Find where the given text appears and provide that cell's center as [X, Y] coordinate. 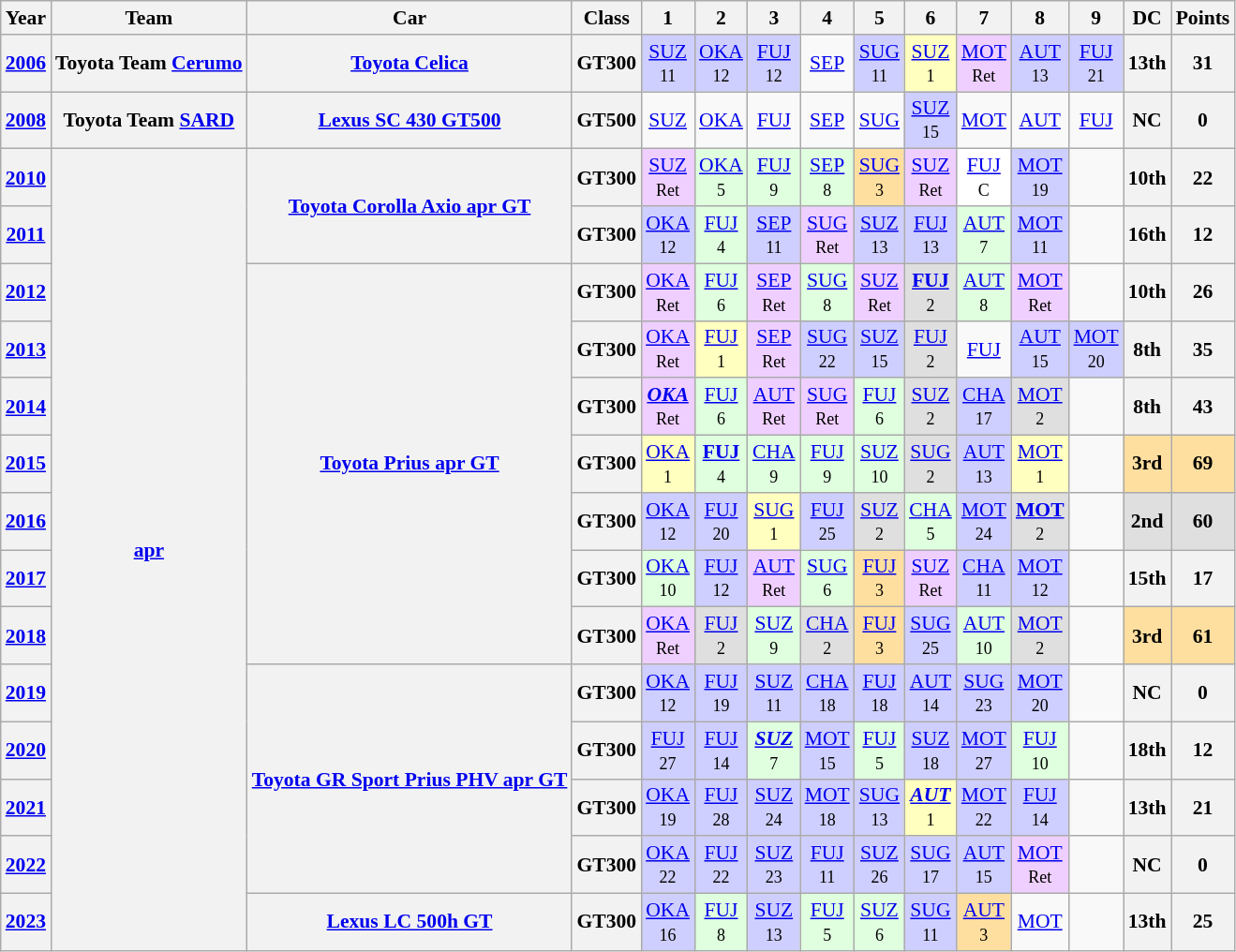
SUG23 [984, 693]
FUJ25 [827, 521]
MOT19 [1040, 178]
2017 [26, 579]
FUJ1 [722, 349]
FUJ28 [722, 808]
AUT3 [984, 922]
CHA11 [984, 579]
OKA1 [667, 465]
AUT [1040, 120]
GT500 [606, 120]
OKA5 [722, 178]
2013 [26, 349]
FUJ11 [827, 866]
SUZ1 [931, 64]
SUZ18 [931, 750]
SUZ24 [774, 808]
2018 [26, 635]
apr [149, 550]
MOT24 [984, 521]
18th [1147, 750]
60 [1203, 521]
CHA5 [931, 521]
21 [1203, 808]
MOT22 [984, 808]
SUG1 [774, 521]
FUJ22 [722, 866]
Year [26, 18]
17 [1203, 579]
2011 [26, 234]
SUZ26 [879, 866]
SUG2 [931, 465]
Team [149, 18]
MOT27 [984, 750]
FUJ10 [1040, 750]
SUG17 [931, 866]
Car [410, 18]
2021 [26, 808]
2008 [26, 120]
FUJ27 [667, 750]
CHA9 [774, 465]
2022 [26, 866]
AUT7 [984, 234]
MOT15 [827, 750]
OKA10 [667, 579]
9 [1096, 18]
25 [1203, 922]
FUJ18 [879, 693]
Lexus SC 430 GT500 [410, 120]
2020 [26, 750]
CHA18 [827, 693]
4 [827, 18]
22 [1203, 178]
2014 [26, 407]
7 [984, 18]
Toyota Team Cerumo [149, 64]
FUJC [984, 178]
OKA22 [667, 866]
DC [1147, 18]
FUJ13 [931, 234]
SUZ10 [879, 465]
2015 [26, 465]
Class [606, 18]
CHA2 [827, 635]
15th [1147, 579]
16th [1147, 234]
MOT11 [1040, 234]
SUZ23 [774, 866]
FUJ8 [722, 922]
35 [1203, 349]
Toyota Team SARD [149, 120]
3 [774, 18]
8 [1040, 18]
5 [879, 18]
Toyota Celica [410, 64]
MOT12 [1040, 579]
AUT10 [984, 635]
OKA16 [667, 922]
2nd [1147, 521]
AUT1 [931, 808]
43 [1203, 407]
FUJ21 [1096, 64]
SUG22 [827, 349]
SEP11 [774, 234]
Toyota GR Sport Prius PHV apr GT [410, 779]
2010 [26, 178]
69 [1203, 465]
SUG25 [931, 635]
SUZ [667, 120]
SUZ7 [774, 750]
2023 [26, 922]
Points [1203, 18]
2 [722, 18]
2019 [26, 693]
1 [667, 18]
61 [1203, 635]
SEP8 [827, 178]
2016 [26, 521]
SUG8 [827, 292]
SUG3 [879, 178]
26 [1203, 292]
SUZ6 [879, 922]
CHA17 [984, 407]
Toyota Prius apr GT [410, 464]
Toyota Corolla Axio apr GT [410, 206]
FUJ20 [722, 521]
FUJ19 [722, 693]
2012 [26, 292]
MOT1 [1040, 465]
OKA19 [667, 808]
SUG13 [879, 808]
6 [931, 18]
SUG [879, 120]
2006 [26, 64]
AUT8 [984, 292]
OKA [722, 120]
SUG6 [827, 579]
Lexus LC 500h GT [410, 922]
SUZ9 [774, 635]
31 [1203, 64]
MOT18 [827, 808]
AUT14 [931, 693]
